Determine the (X, Y) coordinate at the center of the cell enclosing the given text.  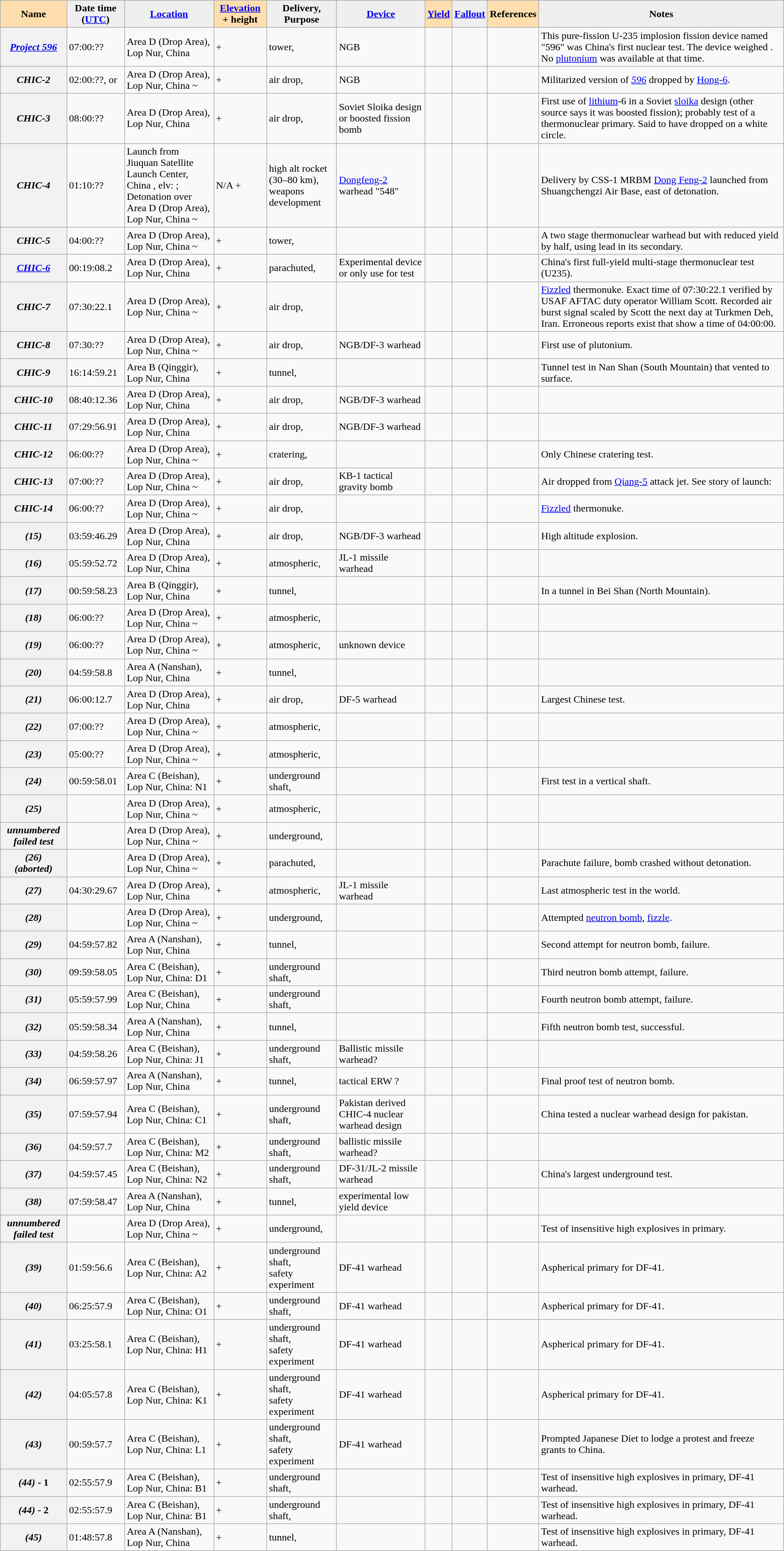
(21) (34, 700)
In a tunnel in Bei Shan (North Mountain). (661, 591)
Prompted Japanese Diet to lodge a protest and freeze grants to China. (661, 1445)
07:30:22.1 (95, 307)
(22) (34, 726)
Elevation + height (240, 14)
(26)(aborted) (34, 863)
04:59:58.26 (95, 1054)
04:00:?? (95, 240)
(15) (34, 536)
Area C (Beishan), Lop Nur, China: K1 (169, 1394)
CHIC-2 (34, 80)
01:59:56.6 (95, 1267)
(44) - 2 (34, 1510)
05:59:57.99 (95, 1000)
Date time (UTC) (95, 14)
00:59:57.7 (95, 1445)
Project 596 (34, 47)
First use of plutonium. (661, 345)
08:00:?? (95, 118)
08:40:12.36 (95, 400)
07:59:58.47 (95, 1202)
Area C (Beishan), Lop Nur, China: O1 (169, 1305)
(23) (34, 754)
KB-1 tactical gravity bomb (381, 482)
N/A + (240, 185)
Yield (439, 14)
Area C (Beishan), Lop Nur, China: M2 (169, 1147)
High altitude explosion. (661, 536)
China's first full-yield multi-stage thermonuclear test (U235). (661, 268)
Notes (661, 14)
Soviet Sloika design or boosted fission bomb (381, 118)
(41) (34, 1344)
04:05:57.8 (95, 1394)
06:59:57.97 (95, 1081)
CHIC-7 (34, 307)
Tunnel test in Nan Shan (South Mountain) that vented to surface. (661, 372)
Area C (Beishan), Lop Nur, China: N1 (169, 781)
Parachute failure, bomb crashed without detonation. (661, 863)
CHIC-5 (34, 240)
04:59:57.7 (95, 1147)
05:00:?? (95, 754)
(28) (34, 918)
(44) - 1 (34, 1483)
Delivery, Purpose (302, 14)
Area C (Beishan), Lop Nur, China: A2 (169, 1267)
Device (381, 14)
01:10:?? (95, 185)
Ballistic missile warhead? (381, 1054)
Only Chinese cratering test. (661, 454)
Fizzled thermonuke. (661, 509)
(38) (34, 1202)
(40) (34, 1305)
CHIC-11 (34, 427)
CHIC-12 (34, 454)
CHIC-8 (34, 345)
(19) (34, 645)
DF-31/JL-2 missile warhead (381, 1174)
China's largest underground test. (661, 1174)
Last atmospheric test in the world. (661, 890)
First test in a vertical shaft. (661, 781)
Pakistan derived CHIC-4 nuclear warhead design (381, 1114)
00:59:58.01 (95, 781)
Name (34, 14)
(36) (34, 1147)
03:25:58.1 (95, 1344)
06:25:57.9 (95, 1305)
DF-5 warhead (381, 700)
(31) (34, 1000)
(29) (34, 945)
ballistic missile warhead? (381, 1147)
(17) (34, 591)
02:00:??, or (95, 80)
Third neutron bomb attempt, failure. (661, 972)
16:14:59.21 (95, 372)
04:59:57.82 (95, 945)
(37) (34, 1174)
Delivery by CSS-1 MRBM Dong Feng-2 launched from Shuangchengzi Air Base, east of detonation. (661, 185)
Launch from Jiuquan Satellite Launch Center, China , elv: ;Detonation over Area D (Drop Area), Lop Nur, China ~ (169, 185)
Final proof test of neutron bomb. (661, 1081)
Area C (Beishan), Lop Nur, China: L1 (169, 1445)
CHIC-4 (34, 185)
CHIC-9 (34, 372)
CHIC-14 (34, 509)
04:30:29.67 (95, 890)
Dongfeng-2 warhead "548" (381, 185)
(18) (34, 618)
(20) (34, 672)
Area C (Beishan), Lop Nur, China: N2 (169, 1174)
high alt rocket (30–80 km),weapons development (302, 185)
Largest Chinese test. (661, 700)
Experimental device or only use for test (381, 268)
07:30:?? (95, 345)
A two stage thermonuclear warhead but with reduced yield by half, using lead in its secondary. (661, 240)
(45) (34, 1538)
03:59:46.29 (95, 536)
(39) (34, 1267)
04:59:57.45 (95, 1174)
Area C (Beishan), Lop Nur, China: C1 (169, 1114)
06:00:12.7 (95, 700)
Location (169, 14)
00:19:08.2 (95, 268)
Second attempt for neutron bomb, failure. (661, 945)
cratering, (302, 454)
(32) (34, 1026)
(30) (34, 972)
China tested a nuclear warhead design for pakistan. (661, 1114)
experimental low yield device (381, 1202)
07:29:56.91 (95, 427)
05:59:52.72 (95, 563)
Air dropped from Qiang-5 attack jet. See story of launch: (661, 482)
(42) (34, 1394)
(16) (34, 563)
Militarized version of 596 dropped by Hong-6. (661, 80)
07:59:57.94 (95, 1114)
(25) (34, 809)
Area C (Beishan), Lop Nur, China: D1 (169, 972)
CHIC-13 (34, 482)
unknown device (381, 645)
01:48:57.8 (95, 1538)
Area C (Beishan), Lop Nur, China (169, 1000)
Test of insensitive high explosives in primary. (661, 1228)
CHIC-3 (34, 118)
Area C (Beishan), Lop Nur, China: H1 (169, 1344)
(35) (34, 1114)
(34) (34, 1081)
CHIC-10 (34, 400)
Fifth neutron bomb test, successful. (661, 1026)
References (513, 14)
Fallout (470, 14)
00:59:58.23 (95, 591)
(27) (34, 890)
09:59:58.05 (95, 972)
(33) (34, 1054)
Area C (Beishan), Lop Nur, China: J1 (169, 1054)
Attempted neutron bomb, fizzle. (661, 918)
04:59:58.8 (95, 672)
Fourth neutron bomb attempt, failure. (661, 1000)
CHIC-6 (34, 268)
(24) (34, 781)
05:59:58.34 (95, 1026)
(43) (34, 1445)
tactical ERW ? (381, 1081)
